Output the (x, y) coordinate of the center of the cell containing the given text.  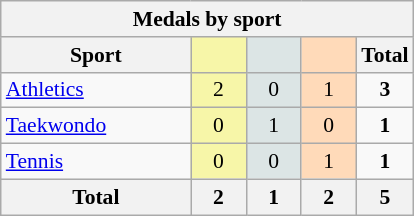
Athletics (96, 90)
Sport (96, 55)
3 (384, 90)
Tennis (96, 162)
5 (384, 197)
Medals by sport (208, 19)
Taekwondo (96, 126)
